For the text-containing cell, return its midpoint in (X, Y) coordinate format. 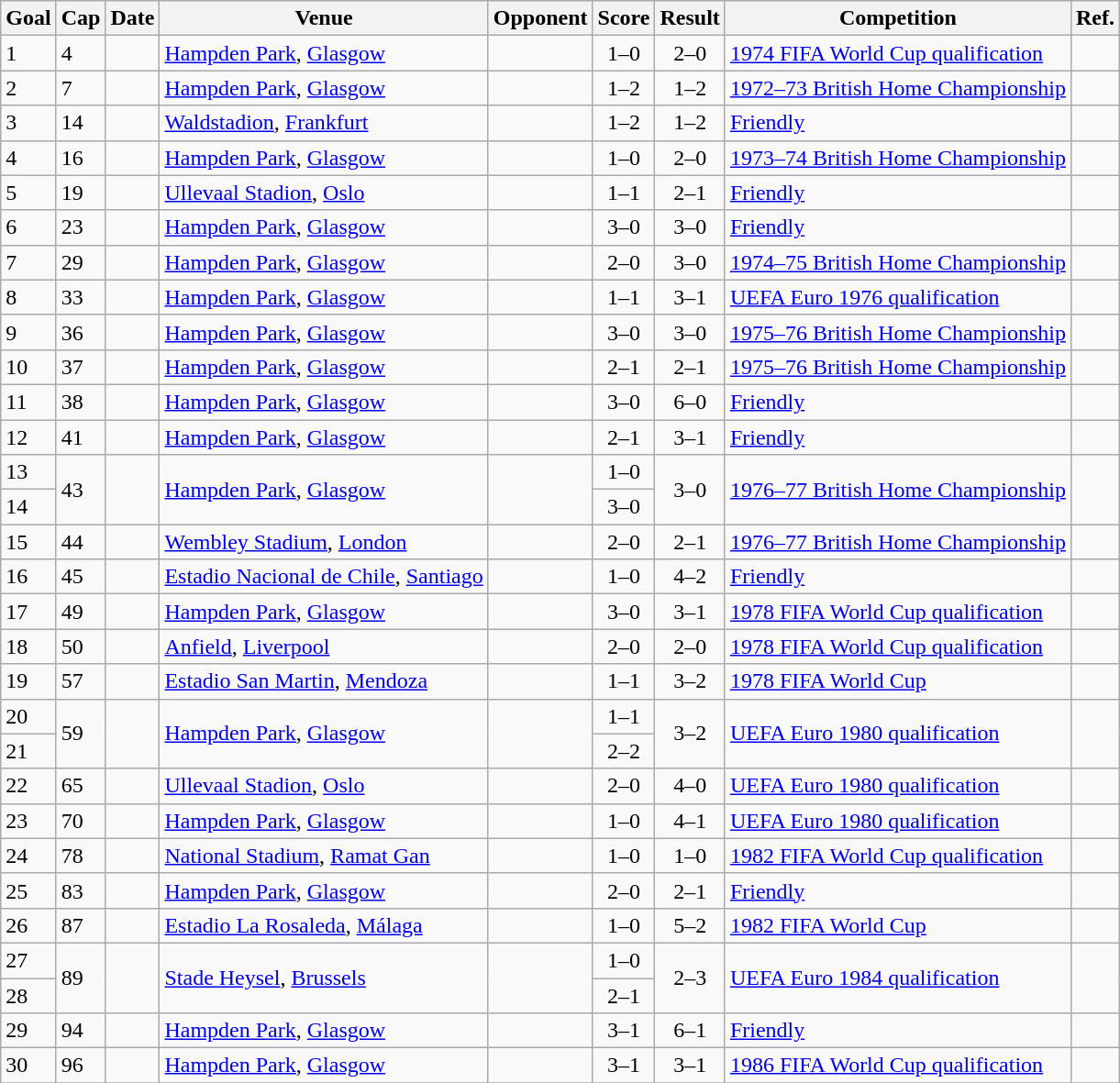
13 (28, 472)
17 (28, 612)
Ref. (1095, 18)
36 (81, 332)
6–0 (690, 402)
5–2 (690, 925)
Score (624, 18)
2–3 (690, 978)
Opponent (540, 18)
1972–73 British Home Championship (897, 88)
5 (28, 193)
Stade Heysel, Brussels (324, 978)
UEFA Euro 1984 qualification (897, 978)
28 (28, 995)
22 (28, 786)
Estadio Nacional de Chile, Santiago (324, 577)
83 (81, 890)
21 (28, 751)
6–1 (690, 1031)
89 (81, 978)
37 (81, 367)
10 (28, 367)
Competition (897, 18)
Anfield, Liverpool (324, 646)
1974–75 British Home Championship (897, 262)
Goal (28, 18)
45 (81, 577)
2 (28, 88)
57 (81, 681)
Result (690, 18)
Wembley Stadium, London (324, 542)
18 (28, 646)
33 (81, 297)
38 (81, 402)
Venue (324, 18)
59 (81, 734)
Waldstadion, Frankfurt (324, 123)
1982 FIFA World Cup qualification (897, 856)
9 (28, 332)
1986 FIFA World Cup qualification (897, 1066)
1978 FIFA World Cup (897, 681)
94 (81, 1031)
8 (28, 297)
1974 FIFA World Cup qualification (897, 53)
78 (81, 856)
UEFA Euro 1976 qualification (897, 297)
50 (81, 646)
Date (132, 18)
4–0 (690, 786)
26 (28, 925)
1 (28, 53)
2–2 (624, 751)
41 (81, 437)
25 (28, 890)
24 (28, 856)
30 (28, 1066)
Estadio La Rosaleda, Málaga (324, 925)
87 (81, 925)
4–1 (690, 821)
Cap (81, 18)
1982 FIFA World Cup (897, 925)
65 (81, 786)
43 (81, 490)
27 (28, 960)
49 (81, 612)
1973–74 British Home Championship (897, 158)
12 (28, 437)
15 (28, 542)
11 (28, 402)
Estadio San Martin, Mendoza (324, 681)
96 (81, 1066)
44 (81, 542)
6 (28, 227)
3 (28, 123)
4–2 (690, 577)
70 (81, 821)
20 (28, 716)
National Stadium, Ramat Gan (324, 856)
